Identify which cell holds the provided text, then report its (x, y) central coordinate. 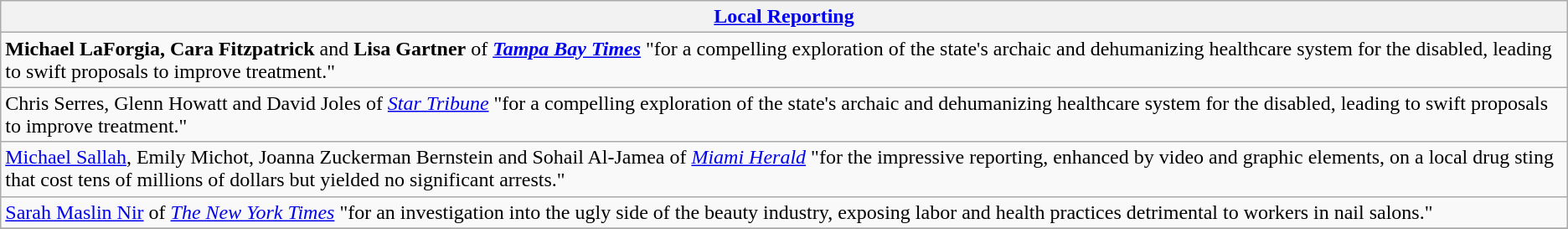
Local Reporting (784, 17)
